Pinpoint the cell where the given text exists, returning its [X, Y] midpoint coordinate. 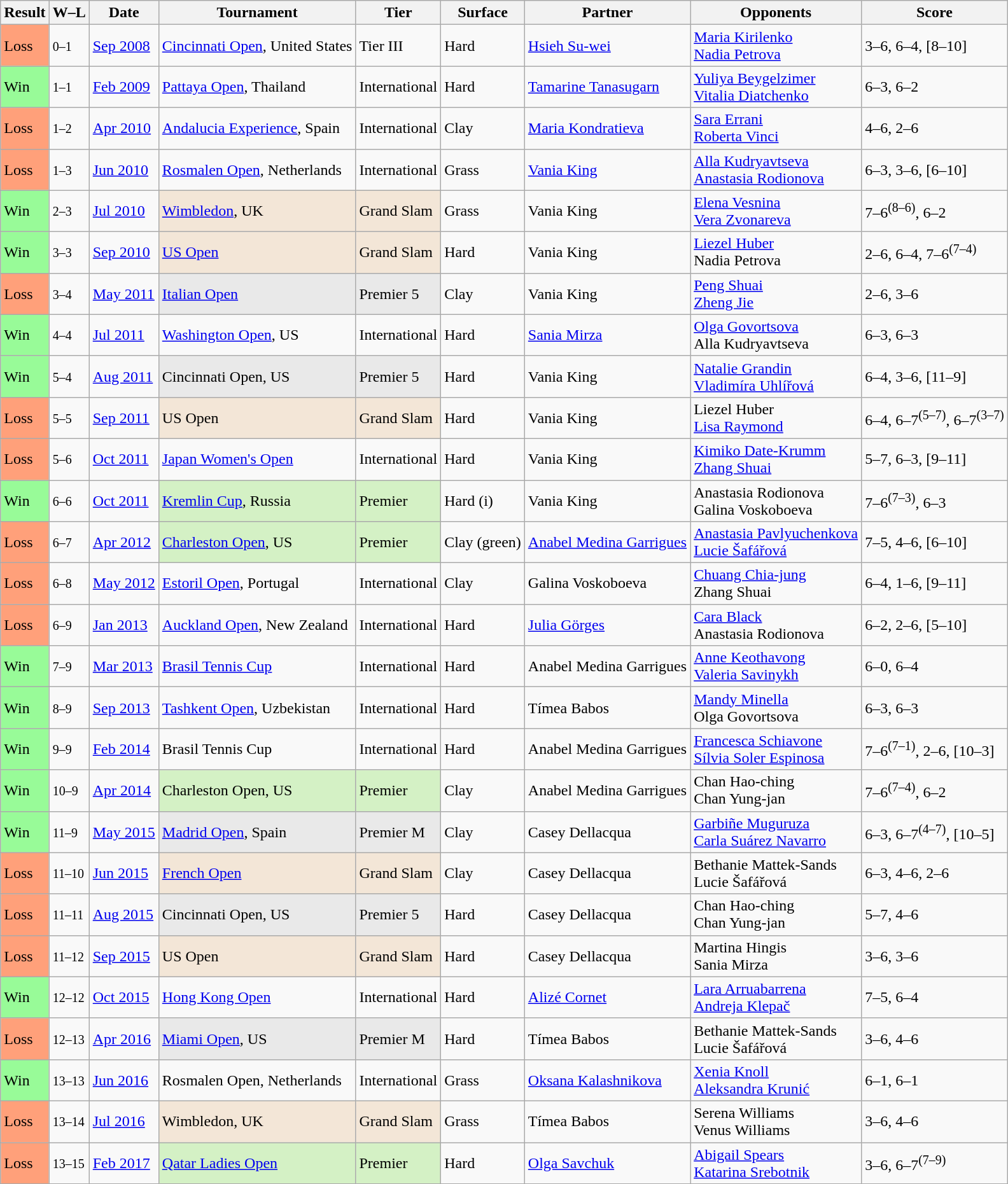
Sep 2015 [123, 956]
Serena Williams Venus Williams [776, 1121]
Kimiko Date-Krumm Zhang Shuai [776, 459]
Abigail Spears Katarina Srebotnik [776, 1163]
Pattaya Open, Thailand [257, 87]
Tamarine Tanasugarn [607, 87]
May 2011 [123, 294]
Martina Hingis Sania Mirza [776, 956]
7–6(7–4), 6–2 [935, 790]
5–6 [69, 459]
Estoril Open, Portugal [257, 584]
Jul 2016 [123, 1121]
Apr 2014 [123, 790]
Kremlin Cup, Russia [257, 500]
Sep 2008 [123, 46]
Sara Errani Roberta Vinci [776, 129]
Opponents [776, 13]
Chuang Chia-jung Zhang Shuai [776, 584]
Apr 2010 [123, 129]
Jun 2010 [123, 169]
Japan Women's Open [257, 459]
Madrid Open, Spain [257, 832]
Surface [483, 13]
8–9 [69, 707]
Lara Arruabarrena Andreja Klepač [776, 998]
Peng Shuai Zheng Jie [776, 294]
1–3 [69, 169]
Hong Kong Open [257, 998]
Francesca Schiavone Sílvia Soler Espinosa [776, 749]
3–3 [69, 252]
6–6 [69, 500]
6–9 [69, 625]
Sep 2011 [123, 417]
Tournament [257, 13]
Yuliya Beygelzimer Vitalia Diatchenko [776, 87]
3–6, 6–7(7–9) [935, 1163]
Partner [607, 13]
Mar 2013 [123, 667]
Mandy Minella Olga Govortsova [776, 707]
Hard (i) [483, 500]
2–6, 6–4, 7–6(7–4) [935, 252]
9–9 [69, 749]
4–4 [69, 335]
6–0, 6–4 [935, 667]
7–6(8–6), 6–2 [935, 211]
6–3, 6–2 [935, 87]
Feb 2009 [123, 87]
6–3, 6–7(4–7), [10–5] [935, 832]
5–5 [69, 417]
11–9 [69, 832]
Auckland Open, New Zealand [257, 625]
Oct 2015 [123, 998]
Tier [398, 13]
Sep 2010 [123, 252]
Liezel Huber Nadia Petrova [776, 252]
6–2, 2–6, [5–10] [935, 625]
Date [123, 13]
Alla Kudryavtseva Anastasia Rodionova [776, 169]
Olga Govortsova Alla Kudryavtseva [776, 335]
Liezel Huber Lisa Raymond [776, 417]
13–13 [69, 1080]
7–5, 4–6, [6–10] [935, 542]
Jan 2013 [123, 625]
Xenia Knoll Aleksandra Krunić [776, 1080]
10–9 [69, 790]
Jun 2015 [123, 873]
Cara Black Anastasia Rodionova [776, 625]
11–10 [69, 873]
May 2012 [123, 584]
Cincinnati Open, United States [257, 46]
French Open [257, 873]
Oksana Kalashnikova [607, 1080]
Maria Kondratieva [607, 129]
Apr 2012 [123, 542]
6–8 [69, 584]
2–3 [69, 211]
12–12 [69, 998]
Jul 2011 [123, 335]
1–2 [69, 129]
Washington Open, US [257, 335]
7–6(7–3), 6–3 [935, 500]
Maria Kirilenko Nadia Petrova [776, 46]
Tashkent Open, Uzbekistan [257, 707]
W–L [69, 13]
Aug 2015 [123, 915]
13–15 [69, 1163]
Italian Open [257, 294]
1–1 [69, 87]
Apr 2016 [123, 1038]
12–13 [69, 1038]
Anne Keothavong Valeria Savinykh [776, 667]
Olga Savchuk [607, 1163]
Miami Open, US [257, 1038]
6–3, 3–6, [6–10] [935, 169]
May 2015 [123, 832]
Score [935, 13]
7–6(7–1), 2–6, [10–3] [935, 749]
Anastasia Pavlyuchenkova Lucie Šafářová [776, 542]
6–4, 1–6, [9–11] [935, 584]
Feb 2014 [123, 749]
11–11 [69, 915]
Elena Vesnina Vera Zvonareva [776, 211]
5–7, 4–6 [935, 915]
Aug 2011 [123, 377]
Clay (green) [483, 542]
Garbiñe Muguruza Carla Suárez Navarro [776, 832]
11–12 [69, 956]
3–6, 3–6 [935, 956]
Tier III [398, 46]
13–14 [69, 1121]
6–3, 4–6, 2–6 [935, 873]
Anastasia Rodionova Galina Voskoboeva [776, 500]
Jun 2016 [123, 1080]
2–6, 3–6 [935, 294]
Feb 2017 [123, 1163]
Jul 2010 [123, 211]
4–6, 2–6 [935, 129]
6–4, 3–6, [11–9] [935, 377]
0–1 [69, 46]
Julia Görges [607, 625]
Andalucia Experience, Spain [257, 129]
6–7 [69, 542]
5–7, 6–3, [9–11] [935, 459]
3–6, 6–4, [8–10] [935, 46]
Sania Mirza [607, 335]
Hsieh Su-wei [607, 46]
3–4 [69, 294]
7–9 [69, 667]
Qatar Ladies Open [257, 1163]
6–4, 6–7(5–7), 6–7(3–7) [935, 417]
5–4 [69, 377]
Natalie Grandin Vladimíra Uhlířová [776, 377]
Alizé Cornet [607, 998]
Sep 2013 [123, 707]
Result [25, 13]
7–5, 6–4 [935, 998]
Galina Voskoboeva [607, 584]
6–1, 6–1 [935, 1080]
